Output the (x, y) coordinate of the center of the cell containing the given text.  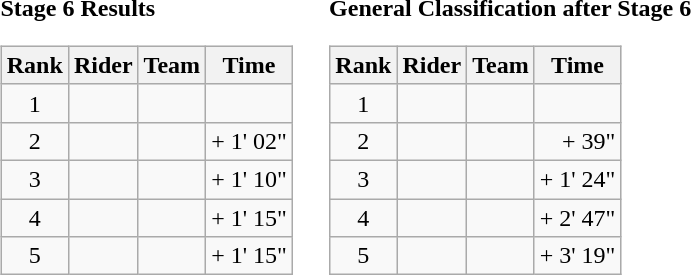
+ 1' 02" (250, 141)
+ 3' 19" (578, 256)
+ 39" (578, 141)
+ 2' 47" (578, 217)
+ 1' 24" (578, 179)
+ 1' 10" (250, 179)
